Provide the [X, Y] coordinate of the cell's center where the given text is located.  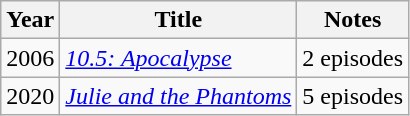
Notes [353, 20]
2006 [30, 58]
Year [30, 20]
Title [178, 20]
5 episodes [353, 96]
Julie and the Phantoms [178, 96]
2 episodes [353, 58]
10.5: Apocalypse [178, 58]
2020 [30, 96]
